Find where the given text appears and provide that cell's center as (X, Y) coordinate. 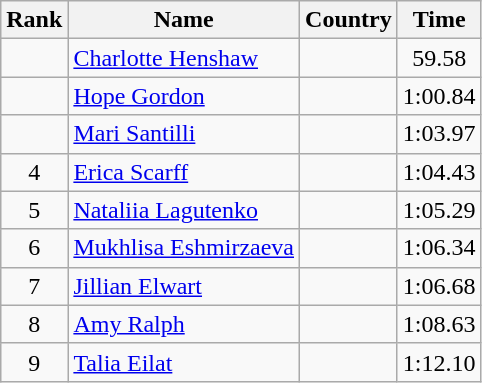
Amy Ralph (184, 324)
1:08.63 (439, 324)
1:06.34 (439, 248)
1:03.97 (439, 134)
Mari Santilli (184, 134)
Talia Eilat (184, 362)
4 (34, 172)
9 (34, 362)
6 (34, 248)
Hope Gordon (184, 96)
5 (34, 210)
59.58 (439, 58)
Mukhlisa Eshmirzaeva (184, 248)
Time (439, 20)
1:12.10 (439, 362)
1:06.68 (439, 286)
1:00.84 (439, 96)
8 (34, 324)
Charlotte Henshaw (184, 58)
7 (34, 286)
1:05.29 (439, 210)
Jillian Elwart (184, 286)
Erica Scarff (184, 172)
Name (184, 20)
Nataliia Lagutenko (184, 210)
Rank (34, 20)
1:04.43 (439, 172)
Country (349, 20)
